Identify which cell holds the provided text, then report its [x, y] central coordinate. 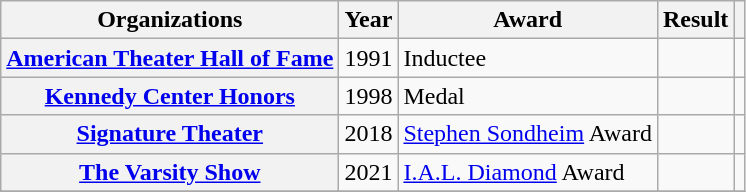
The Varsity Show [170, 172]
Result [695, 20]
Stephen Sondheim Award [528, 134]
Medal [528, 96]
1991 [368, 58]
Award [528, 20]
2018 [368, 134]
2021 [368, 172]
Organizations [170, 20]
Kennedy Center Honors [170, 96]
1998 [368, 96]
Year [368, 20]
I.A.L. Diamond Award [528, 172]
American Theater Hall of Fame [170, 58]
Inductee [528, 58]
Signature Theater [170, 134]
